For the text-containing cell, return its midpoint in [x, y] coordinate format. 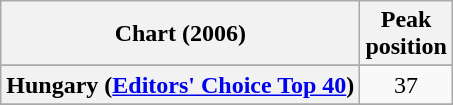
Peakposition [406, 34]
37 [406, 85]
Hungary (Editors' Choice Top 40) [180, 85]
Chart (2006) [180, 34]
